For the text-containing cell, return its midpoint in [X, Y] coordinate format. 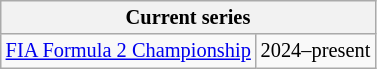
FIA Formula 2 Championship [128, 51]
2024–present [316, 51]
Current series [188, 17]
